Provide the [X, Y] coordinate of the cell's center where the given text is located.  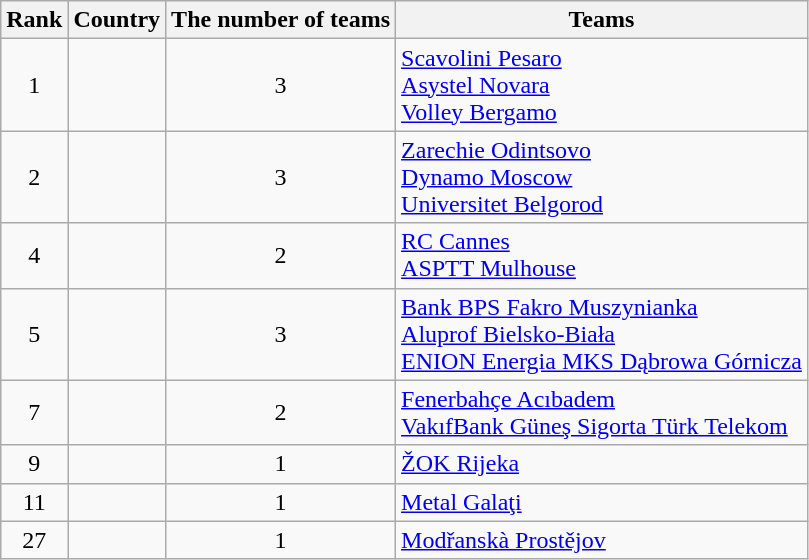
Zarechie OdintsovoDynamo MoscowUniversitet Belgorod [602, 177]
9 [34, 464]
11 [34, 502]
The number of teams [281, 20]
Bank BPS Fakro MuszyniankaAluprof Bielsko-BiałaENION Energia MKS Dąbrowa Górnicza [602, 334]
27 [34, 540]
4 [34, 256]
Fenerbahçe Acıbadem VakıfBank Güneş Sigorta Türk Telekom [602, 412]
RC CannesASPTT Mulhouse [602, 256]
Teams [602, 20]
Modřanskà Prostějov [602, 540]
Rank [34, 20]
ŽOK Rijeka [602, 464]
7 [34, 412]
Metal Galaţi [602, 502]
5 [34, 334]
Scavolini Pesaro Asystel Novara Volley Bergamo [602, 85]
Country [117, 20]
